Return the [X, Y] coordinate for the center point of the cell that contains the specified text.  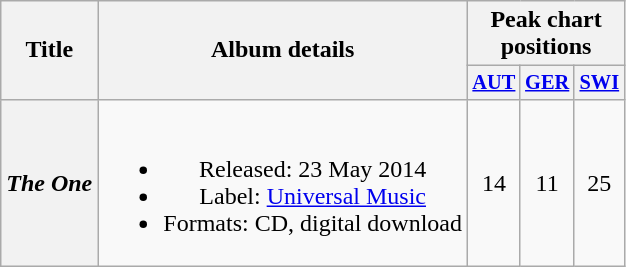
AUT [494, 83]
Released: 23 May 2014Label: Universal MusicFormats: CD, digital download [283, 182]
SWI [599, 83]
Peak chart positions [546, 34]
11 [547, 182]
14 [494, 182]
GER [547, 83]
Album details [283, 50]
Title [50, 50]
The One [50, 182]
25 [599, 182]
